Pinpoint the cell where the given text exists, returning its (x, y) midpoint coordinate. 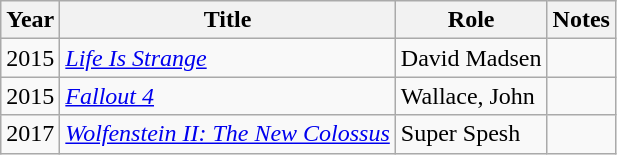
Super Spesh (471, 134)
Fallout 4 (228, 96)
Notes (581, 20)
Life Is Strange (228, 58)
Wolfenstein II: The New Colossus (228, 134)
2017 (30, 134)
Role (471, 20)
Title (228, 20)
Year (30, 20)
Wallace, John (471, 96)
David Madsen (471, 58)
